Identify which cell holds the provided text, then report its [x, y] central coordinate. 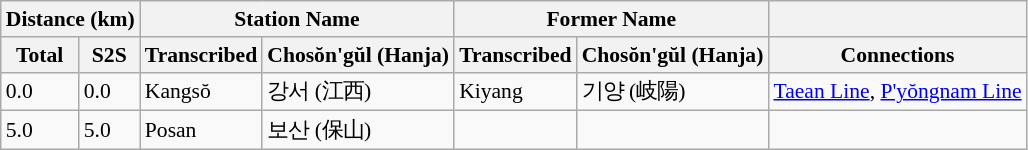
Posan [201, 130]
Station Name [297, 19]
Distance (km) [70, 19]
Taean Line, P'yŏngnam Line [897, 92]
보산 (保山) [358, 130]
Connections [897, 55]
Kangsŏ [201, 92]
S2S [110, 55]
Kiyang [515, 92]
강서 (江西) [358, 92]
Former Name [611, 19]
Total [40, 55]
기양 (岐陽) [673, 92]
